Provide the (X, Y) coordinate of the cell's center where the given text is located.  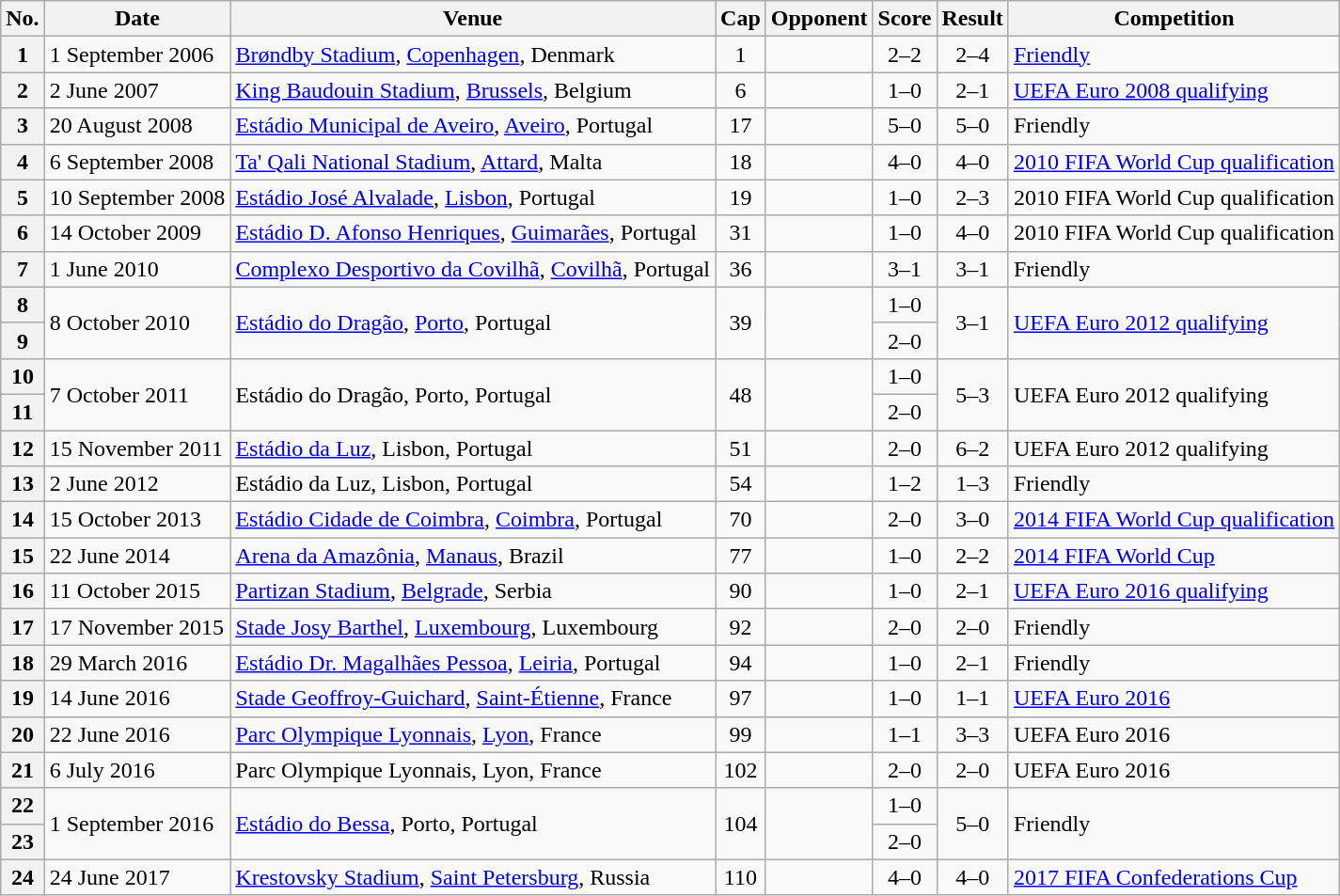
2 (23, 90)
UEFA Euro 2008 qualifying (1174, 90)
Estádio Municipal de Aveiro, Aveiro, Portugal (473, 126)
104 (741, 824)
29 March 2016 (137, 663)
102 (741, 770)
99 (741, 734)
Score (905, 19)
51 (741, 448)
2014 FIFA World Cup (1174, 556)
3–3 (972, 734)
1–2 (905, 484)
11 (23, 412)
No. (23, 19)
4 (23, 162)
36 (741, 269)
77 (741, 556)
20 August 2008 (137, 126)
15 (23, 556)
Result (972, 19)
16 (23, 591)
Estádio do Bessa, Porto, Portugal (473, 824)
5 (23, 197)
1 June 2010 (137, 269)
1–3 (972, 484)
12 (23, 448)
Estádio D. Afonso Henriques, Guimarães, Portugal (473, 233)
7 October 2011 (137, 394)
14 June 2016 (137, 699)
17 November 2015 (137, 627)
Estádio Dr. Magalhães Pessoa, Leiria, Portugal (473, 663)
Competition (1174, 19)
3–0 (972, 520)
Arena da Amazônia, Manaus, Brazil (473, 556)
97 (741, 699)
20 (23, 734)
Ta' Qali National Stadium, Attard, Malta (473, 162)
14 (23, 520)
24 (23, 877)
70 (741, 520)
Partizan Stadium, Belgrade, Serbia (473, 591)
2 June 2007 (137, 90)
Date (137, 19)
Brøndby Stadium, Copenhagen, Denmark (473, 55)
6 July 2016 (137, 770)
Opponent (819, 19)
22 June 2014 (137, 556)
21 (23, 770)
94 (741, 663)
1 September 2006 (137, 55)
90 (741, 591)
8 October 2010 (137, 322)
8 (23, 305)
110 (741, 877)
Estádio José Alvalade, Lisbon, Portugal (473, 197)
5–3 (972, 394)
24 June 2017 (137, 877)
Complexo Desportivo da Covilhã, Covilhã, Portugal (473, 269)
3 (23, 126)
2 June 2012 (137, 484)
1 September 2016 (137, 824)
15 November 2011 (137, 448)
54 (741, 484)
92 (741, 627)
Krestovsky Stadium, Saint Petersburg, Russia (473, 877)
Venue (473, 19)
Stade Josy Barthel, Luxembourg, Luxembourg (473, 627)
2–3 (972, 197)
6 September 2008 (137, 162)
10 September 2008 (137, 197)
11 October 2015 (137, 591)
10 (23, 376)
9 (23, 340)
King Baudouin Stadium, Brussels, Belgium (473, 90)
14 October 2009 (137, 233)
2–4 (972, 55)
22 June 2016 (137, 734)
2014 FIFA World Cup qualification (1174, 520)
48 (741, 394)
UEFA Euro 2016 qualifying (1174, 591)
Stade Geoffroy-Guichard, Saint-Étienne, France (473, 699)
39 (741, 322)
2017 FIFA Confederations Cup (1174, 877)
13 (23, 484)
Estádio Cidade de Coimbra, Coimbra, Portugal (473, 520)
6–2 (972, 448)
7 (23, 269)
15 October 2013 (137, 520)
22 (23, 806)
Cap (741, 19)
23 (23, 841)
31 (741, 233)
